From the cell containing the given text, extract its center point as (X, Y) coordinate. 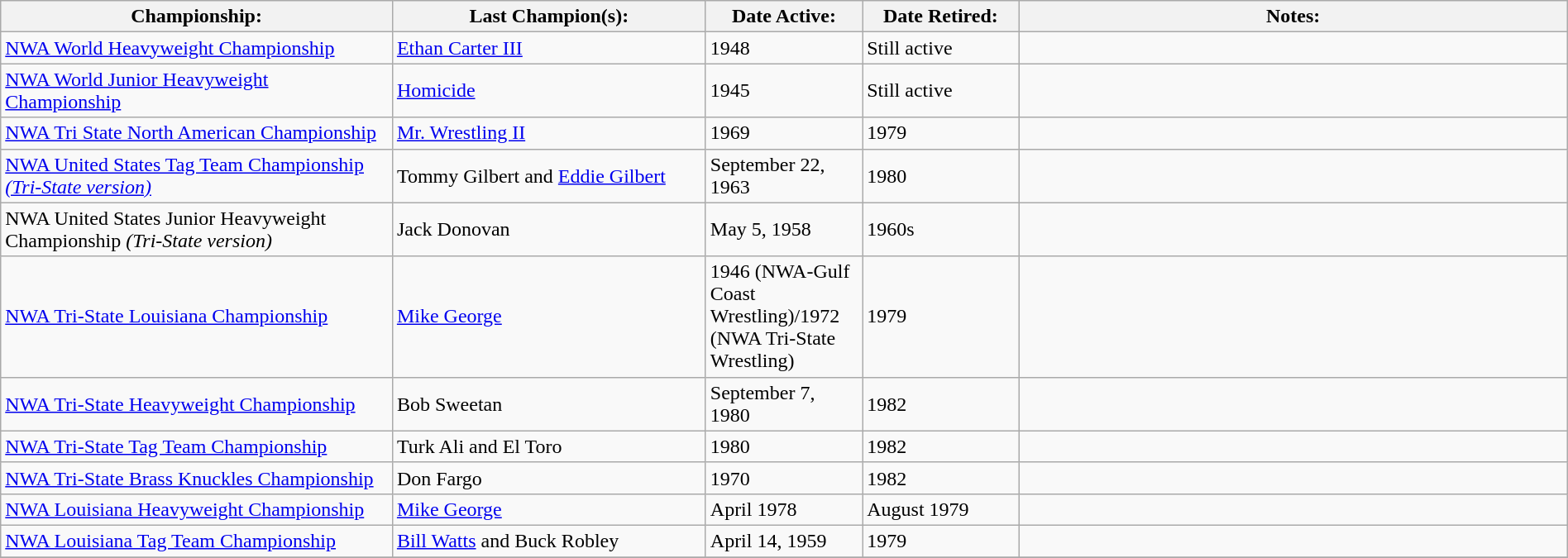
Don Fargo (549, 478)
NWA Tri-State Heavyweight Championship (197, 403)
April 1978 (784, 509)
NWA United States Junior Heavyweight Championship (Tri-State version) (197, 230)
1960s (941, 230)
NWA Louisiana Tag Team Championship (197, 541)
Date Retired: (941, 17)
Tommy Gilbert and Eddie Gilbert (549, 175)
NWA Tri State North American Championship (197, 133)
Notes: (1293, 17)
NWA Tri-State Louisiana Championship (197, 317)
1945 (784, 91)
Bill Watts and Buck Robley (549, 541)
NWA Tri-State Tag Team Championship (197, 446)
NWA World Heavyweight Championship (197, 48)
May 5, 1958 (784, 230)
April 14, 1959 (784, 541)
1970 (784, 478)
1969 (784, 133)
Last Champion(s): (549, 17)
Date Active: (784, 17)
Bob Sweetan (549, 403)
1946 (NWA-Gulf Coast Wrestling)/1972 (NWA Tri-State Wrestling) (784, 317)
1948 (784, 48)
Mr. Wrestling II (549, 133)
NWA Tri-State Brass Knuckles Championship (197, 478)
Homicide (549, 91)
September 7, 1980 (784, 403)
September 22, 1963 (784, 175)
NWA United States Tag Team Championship (Tri-State version) (197, 175)
Ethan Carter III (549, 48)
August 1979 (941, 509)
Turk Ali and El Toro (549, 446)
NWA Louisiana Heavyweight Championship (197, 509)
Jack Donovan (549, 230)
NWA World Junior Heavyweight Championship (197, 91)
Championship: (197, 17)
